Detect which cell encompasses the target text, then output its [X, Y] center coordinate. 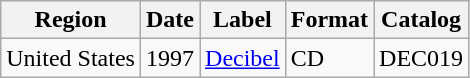
Region [71, 20]
Catalog [422, 20]
Date [170, 20]
United States [71, 58]
DEC019 [422, 58]
CD [329, 58]
Format [329, 20]
Label [243, 20]
1997 [170, 58]
Decibel [243, 58]
